Detect which cell encompasses the target text, then output its [X, Y] center coordinate. 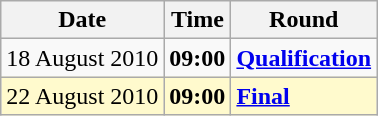
Date [82, 20]
Qualification [304, 58]
18 August 2010 [82, 58]
22 August 2010 [82, 96]
Final [304, 96]
Round [304, 20]
Time [198, 20]
